Find where the given text appears and provide that cell's center as (x, y) coordinate. 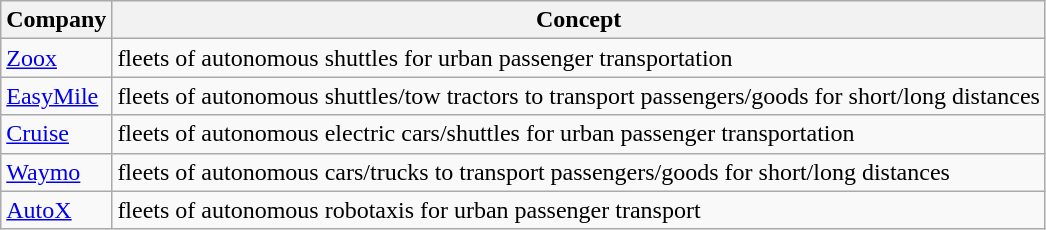
fleets of autonomous shuttles/tow tractors to transport passengers/goods for short/long distances (579, 96)
Zoox (56, 58)
Concept (579, 20)
Company (56, 20)
EasyMile (56, 96)
fleets of autonomous shuttles for urban passenger transportation (579, 58)
Waymo (56, 172)
AutoX (56, 210)
Cruise (56, 134)
fleets of autonomous robotaxis for urban passenger transport (579, 210)
fleets of autonomous cars/trucks to transport passengers/goods for short/long distances (579, 172)
fleets of autonomous electric cars/shuttles for urban passenger transportation (579, 134)
